Extract the (x, y) coordinate from the center of the cell holding the provided text.  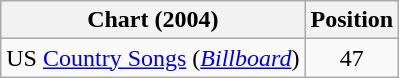
US Country Songs (Billboard) (153, 58)
47 (352, 58)
Chart (2004) (153, 20)
Position (352, 20)
